Return the [x, y] coordinate for the center point of the cell that contains the specified text.  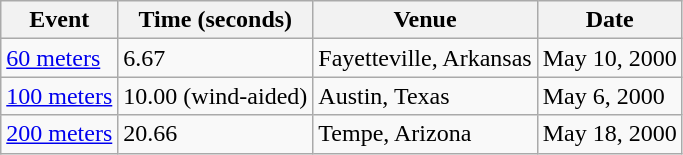
Date [610, 20]
60 meters [60, 58]
10.00 (wind-aided) [216, 96]
May 6, 2000 [610, 96]
Event [60, 20]
6.67 [216, 58]
Austin, Texas [425, 96]
200 meters [60, 134]
20.66 [216, 134]
100 meters [60, 96]
Fayetteville, Arkansas [425, 58]
Venue [425, 20]
Tempe, Arizona [425, 134]
May 10, 2000 [610, 58]
May 18, 2000 [610, 134]
Time (seconds) [216, 20]
